Detect which cell encompasses the target text, then output its (X, Y) center coordinate. 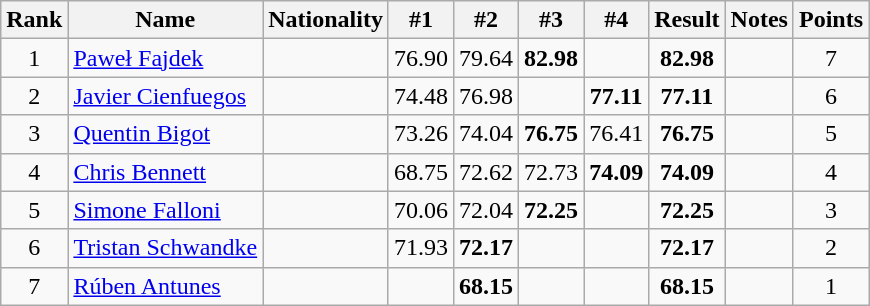
76.90 (420, 58)
#1 (420, 20)
#3 (552, 20)
73.26 (420, 134)
Javier Cienfuegos (166, 96)
79.64 (486, 58)
Notes (759, 20)
74.04 (486, 134)
Chris Bennett (166, 172)
72.73 (552, 172)
Rank (34, 20)
70.06 (420, 210)
Nationality (326, 20)
Simone Falloni (166, 210)
Quentin Bigot (166, 134)
Tristan Schwandke (166, 248)
Result (687, 20)
Points (830, 20)
#4 (616, 20)
68.75 (420, 172)
72.62 (486, 172)
74.48 (420, 96)
Paweł Fajdek (166, 58)
76.41 (616, 134)
Name (166, 20)
72.04 (486, 210)
71.93 (420, 248)
76.98 (486, 96)
#2 (486, 20)
Rúben Antunes (166, 286)
